For the text-containing cell, return its midpoint in [X, Y] coordinate format. 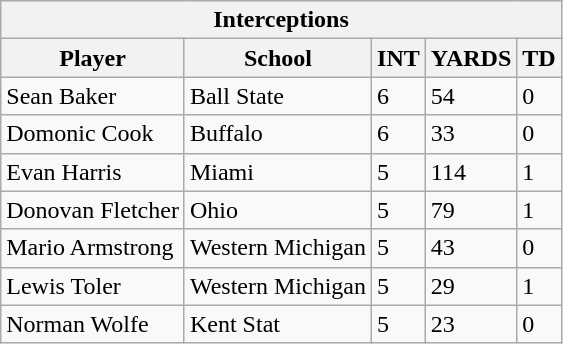
54 [471, 96]
Mario Armstrong [93, 248]
Kent Stat [278, 324]
Donovan Fletcher [93, 210]
Evan Harris [93, 172]
TD [539, 58]
23 [471, 324]
29 [471, 286]
Norman Wolfe [93, 324]
79 [471, 210]
43 [471, 248]
YARDS [471, 58]
Ball State [278, 96]
Lewis Toler [93, 286]
114 [471, 172]
Domonic Cook [93, 134]
Player [93, 58]
INT [399, 58]
School [278, 58]
Miami [278, 172]
Sean Baker [93, 96]
Ohio [278, 210]
Buffalo [278, 134]
33 [471, 134]
Interceptions [281, 20]
